Return the [X, Y] coordinate for the center point of the cell that contains the specified text.  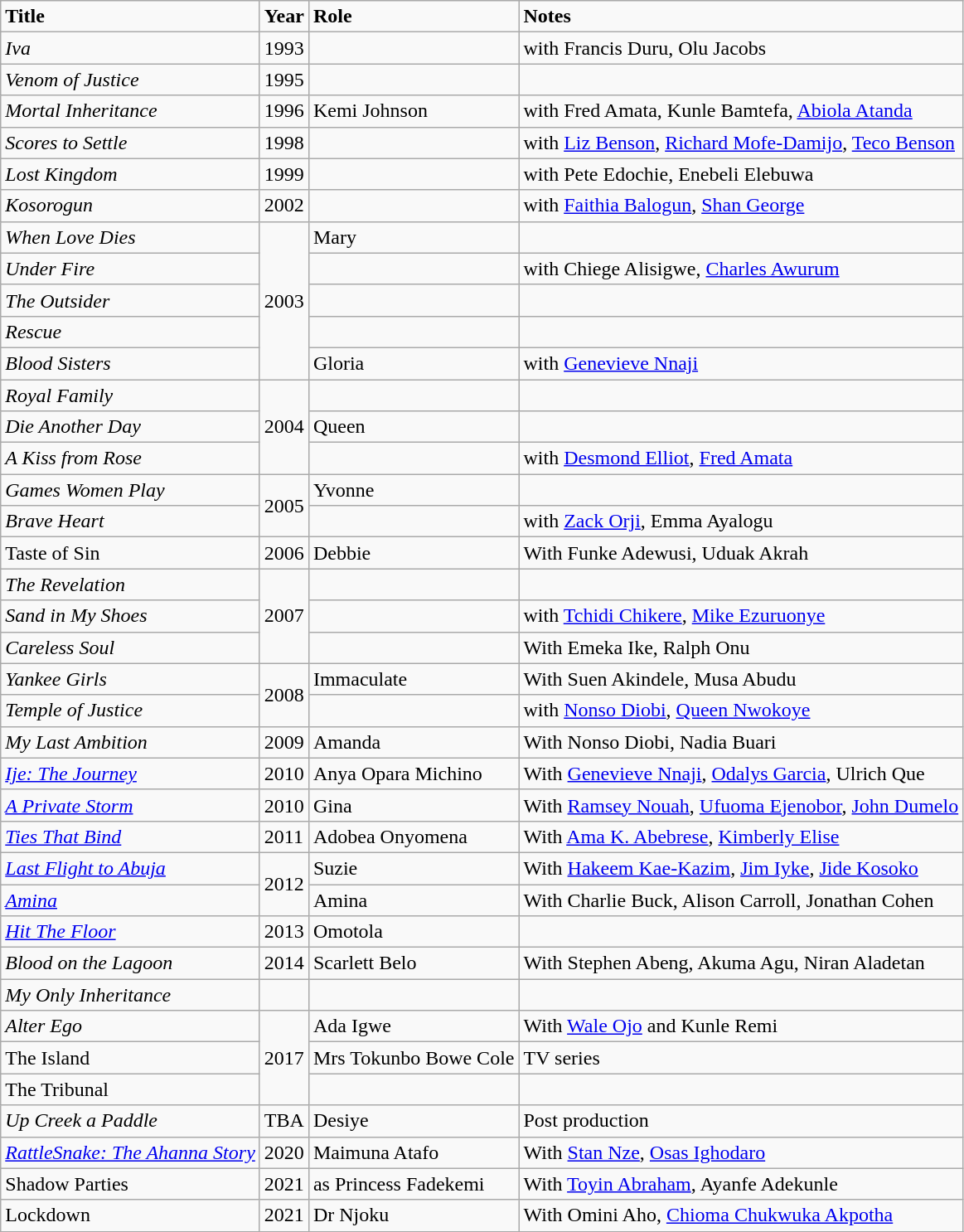
With Omini Aho, Chioma Chukwuka Akpotha [741, 1215]
The Outsider [131, 300]
with Liz Benson, Richard Mofe-Damijo, Teco Benson [741, 143]
with Tchidi Chikere, Mike Ezuruonye [741, 616]
2017 [283, 1058]
2012 [283, 884]
Temple of Justice [131, 711]
A Kiss from Rose [131, 458]
With Stephen Abeng, Akuma Agu, Niran Aladetan [741, 963]
Games Women Play [131, 490]
1993 [283, 48]
2008 [283, 695]
With Ramsey Nouah, Ufuoma Ejenobor, John Dumelo [741, 805]
Dr Njoku [414, 1215]
with Faithia Balogun, Shan George [741, 206]
with Chiege Alisigwe, Charles Awurum [741, 269]
Venom of Justice [131, 80]
Desiye [414, 1121]
A Private Storm [131, 805]
The Island [131, 1058]
With Nonso Diobi, Nadia Buari [741, 742]
Year [283, 17]
Alter Ego [131, 1026]
Ada Igwe [414, 1026]
as Princess Fadekemi [414, 1184]
With Funke Adewusi, Uduak Akrah [741, 553]
Amanda [414, 742]
2014 [283, 963]
Lost Kingdom [131, 174]
TBA [283, 1121]
Maimuna Atafo [414, 1152]
Up Creek a Paddle [131, 1121]
Taste of Sin [131, 553]
With Charlie Buck, Alison Carroll, Jonathan Cohen [741, 900]
Careless Soul [131, 648]
Brave Heart [131, 521]
2003 [283, 300]
2013 [283, 932]
Last Flight to Abuja [131, 868]
Debbie [414, 553]
2020 [283, 1152]
TV series [741, 1058]
With Stan Nze, Osas Ighodaro [741, 1152]
With Wale Ojo and Kunle Remi [741, 1026]
Sand in My Shoes [131, 616]
with Desmond Elliot, Fred Amata [741, 458]
Post production [741, 1121]
Die Another Day [131, 427]
With Toyin Abraham, Ayanfe Adekunle [741, 1184]
Yankee Girls [131, 679]
Ije: The Journey [131, 774]
2011 [283, 837]
Title [131, 17]
1996 [283, 111]
with Pete Edochie, Enebeli Elebuwa [741, 174]
My Last Ambition [131, 742]
Mrs Tokunbo Bowe Cole [414, 1058]
Shadow Parties [131, 1184]
1995 [283, 80]
Mortal Inheritance [131, 111]
Under Fire [131, 269]
2006 [283, 553]
Anya Opara Michino [414, 774]
Kemi Johnson [414, 111]
2007 [283, 616]
Blood Sisters [131, 363]
2005 [283, 506]
With Suen Akindele, Musa Abudu [741, 679]
With Genevieve Nnaji, Odalys Garcia, Ulrich Que [741, 774]
2004 [283, 427]
RattleSnake: The Ahanna Story [131, 1152]
Gloria [414, 363]
Lockdown [131, 1215]
Iva [131, 48]
Queen [414, 427]
Rescue [131, 332]
with Nonso Diobi, Queen Nwokoye [741, 711]
Blood on the Lagoon [131, 963]
1999 [283, 174]
The Tribunal [131, 1089]
Omotola [414, 932]
When Love Dies [131, 237]
Royal Family [131, 395]
Adobea Onyomena [414, 837]
Kosorogun [131, 206]
Suzie [414, 868]
With Ama K. Abebrese, Kimberly Elise [741, 837]
My Only Inheritance [131, 995]
Mary [414, 237]
Notes [741, 17]
Immaculate [414, 679]
2009 [283, 742]
The Revelation [131, 584]
Role [414, 17]
with Zack Orji, Emma Ayalogu [741, 521]
2002 [283, 206]
Yvonne [414, 490]
With Hakeem Kae-Kazim, Jim Iyke, Jide Kosoko [741, 868]
Scores to Settle [131, 143]
Hit The Floor [131, 932]
Ties That Bind [131, 837]
Scarlett Belo [414, 963]
1998 [283, 143]
Gina [414, 805]
with Genevieve Nnaji [741, 363]
with Francis Duru, Olu Jacobs [741, 48]
With Emeka Ike, Ralph Onu [741, 648]
with Fred Amata, Kunle Bamtefa, Abiola Atanda [741, 111]
